Extract the (X, Y) coordinate from the center of the cell holding the provided text.  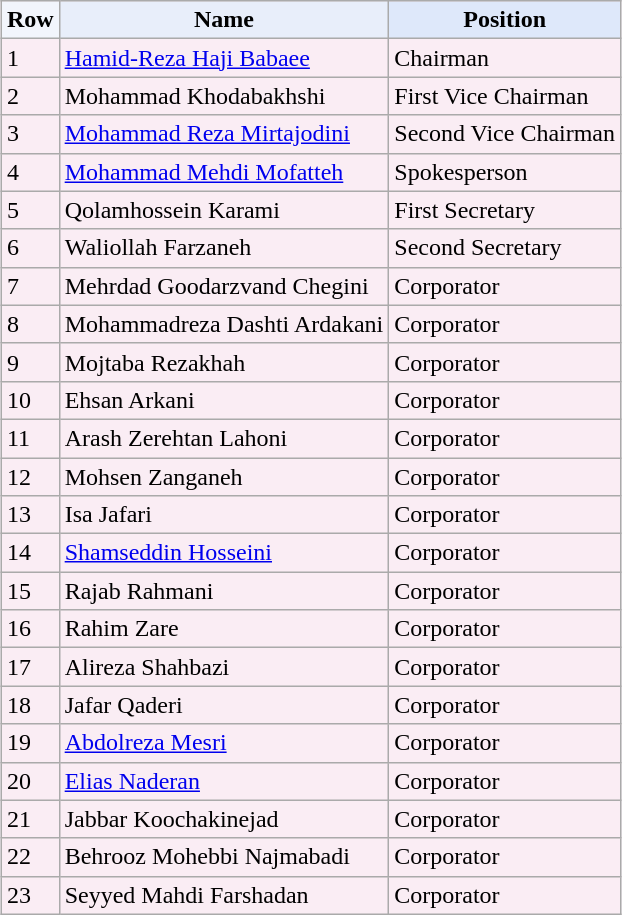
Arash Zerehtan Lahoni (224, 438)
Seyyed Mahdi Farshadan (224, 895)
Mohammad Mehdi Mofatteh (224, 172)
Hamid-Reza Haji Babaee (224, 58)
17 (30, 667)
4 (30, 172)
Qolamhossein Karami (224, 210)
13 (30, 515)
Isa Jafari (224, 515)
Name (224, 20)
First Vice Chairman (505, 96)
Waliollah Farzaneh (224, 248)
Behrooz Mohebbi Najmabadi (224, 857)
8 (30, 324)
Abdolreza Mesri (224, 743)
Mojtaba Rezakhah (224, 362)
21 (30, 819)
16 (30, 629)
Mohammad Khodabakhshi (224, 96)
6 (30, 248)
Elias Naderan (224, 781)
10 (30, 400)
Mohammadreza Dashti Ardakani (224, 324)
Rahim Zare (224, 629)
20 (30, 781)
Mehrdad Goodarzvand Chegini (224, 286)
Ehsan Arkani (224, 400)
11 (30, 438)
Second Vice Chairman (505, 134)
22 (30, 857)
23 (30, 895)
1 (30, 58)
Alireza Shahbazi (224, 667)
2 (30, 96)
First Secretary (505, 210)
12 (30, 477)
9 (30, 362)
Second Secretary (505, 248)
19 (30, 743)
Rajab Rahmani (224, 591)
18 (30, 705)
Position (505, 20)
Chairman (505, 58)
14 (30, 553)
Row (30, 20)
Mohsen Zanganeh (224, 477)
15 (30, 591)
Mohammad Reza Mirtajodini (224, 134)
Shamseddin Hosseini (224, 553)
3 (30, 134)
Jafar Qaderi (224, 705)
5 (30, 210)
Jabbar Koochakinejad (224, 819)
7 (30, 286)
Spokesperson (505, 172)
